Scan for the cell matching the given text and deliver its (x, y) coordinate at center. 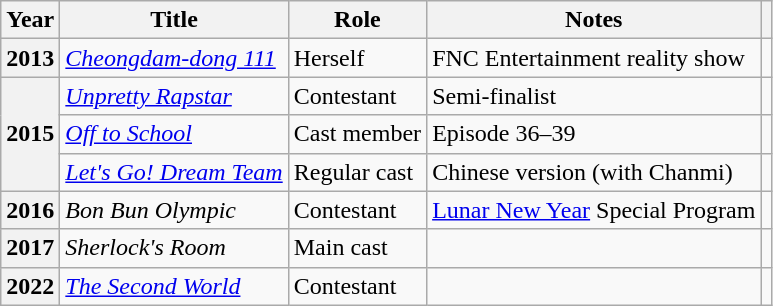
Chinese version (with Chanmi) (594, 172)
2016 (30, 210)
Let's Go! Dream Team (174, 172)
Year (30, 20)
The Second World (174, 286)
2017 (30, 248)
Cast member (357, 134)
Title (174, 20)
Episode 36–39 (594, 134)
Cheongdam-dong 111 (174, 58)
Sherlock's Room (174, 248)
Role (357, 20)
Unpretty Rapstar (174, 96)
Off to School (174, 134)
Regular cast (357, 172)
Lunar New Year Special Program (594, 210)
Bon Bun Olympic (174, 210)
Semi-finalist (594, 96)
FNC Entertainment reality show (594, 58)
Main cast (357, 248)
2013 (30, 58)
Notes (594, 20)
2022 (30, 286)
Herself (357, 58)
2015 (30, 134)
